Return the [x, y] coordinate for the center point of the cell that contains the specified text.  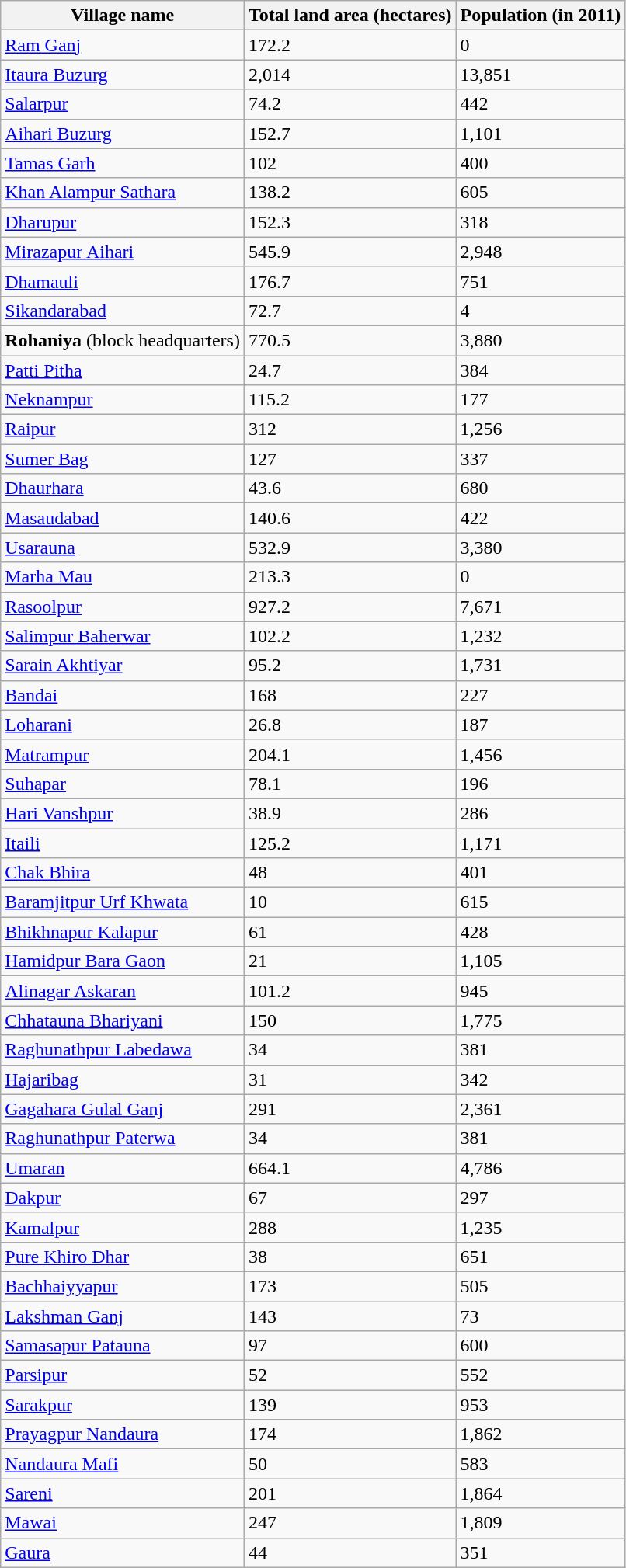
Khan Alampur Sathara [123, 193]
24.7 [350, 370]
127 [350, 459]
1,105 [541, 961]
78.1 [350, 784]
318 [541, 222]
1,232 [541, 636]
286 [541, 813]
Patti Pitha [123, 370]
44 [350, 1552]
342 [541, 1080]
2,948 [541, 252]
72.7 [350, 311]
1,864 [541, 1493]
213.3 [350, 577]
1,809 [541, 1523]
Bachhaiyyapur [123, 1286]
770.5 [350, 340]
Alinagar Askaran [123, 991]
1,101 [541, 134]
Matrampur [123, 754]
751 [541, 281]
227 [541, 695]
Neknampur [123, 400]
Total land area (hectares) [350, 16]
168 [350, 695]
Village name [123, 16]
Raghunathpur Paterwa [123, 1139]
140.6 [350, 518]
Sareni [123, 1493]
384 [541, 370]
Itaura Buzurg [123, 75]
Chhatauna Bhariyani [123, 1020]
7,671 [541, 607]
Dhaurhara [123, 488]
139 [350, 1405]
Itaili [123, 843]
Tamas Garh [123, 163]
1,731 [541, 666]
4,786 [541, 1168]
Raipur [123, 429]
297 [541, 1198]
Baramjitpur Urf Khwata [123, 902]
1,775 [541, 1020]
1,862 [541, 1434]
Dhamauli [123, 281]
Marha Mau [123, 577]
428 [541, 932]
196 [541, 784]
401 [541, 873]
Dakpur [123, 1198]
38 [350, 1257]
291 [350, 1109]
Umaran [123, 1168]
174 [350, 1434]
1,256 [541, 429]
26.8 [350, 725]
337 [541, 459]
680 [541, 488]
204.1 [350, 754]
Bhikhnapur Kalapur [123, 932]
74.2 [350, 104]
247 [350, 1523]
2,014 [350, 75]
Mirazapur Aihari [123, 252]
351 [541, 1552]
102 [350, 163]
Mawai [123, 1523]
953 [541, 1405]
Lakshman Ganj [123, 1316]
31 [350, 1080]
442 [541, 104]
172.2 [350, 45]
43.6 [350, 488]
143 [350, 1316]
Rohaniya (block headquarters) [123, 340]
Prayagpur Nandaura [123, 1434]
288 [350, 1227]
532.9 [350, 548]
102.2 [350, 636]
Salimpur Baherwar [123, 636]
664.1 [350, 1168]
152.7 [350, 134]
400 [541, 163]
Parsipur [123, 1375]
Aihari Buzurg [123, 134]
73 [541, 1316]
13,851 [541, 75]
3,880 [541, 340]
927.2 [350, 607]
97 [350, 1346]
Dharupur [123, 222]
Hajaribag [123, 1080]
101.2 [350, 991]
Masaudabad [123, 518]
Hari Vanshpur [123, 813]
545.9 [350, 252]
115.2 [350, 400]
138.2 [350, 193]
21 [350, 961]
176.7 [350, 281]
125.2 [350, 843]
3,380 [541, 548]
Gaura [123, 1552]
61 [350, 932]
583 [541, 1464]
Pure Khiro Dhar [123, 1257]
38.9 [350, 813]
Chak Bhira [123, 873]
Population (in 2011) [541, 16]
505 [541, 1286]
422 [541, 518]
50 [350, 1464]
615 [541, 902]
1,456 [541, 754]
Rasoolpur [123, 607]
2,361 [541, 1109]
150 [350, 1020]
312 [350, 429]
Sikandarabad [123, 311]
552 [541, 1375]
Kamalpur [123, 1227]
Nandaura Mafi [123, 1464]
Suhapar [123, 784]
1,235 [541, 1227]
10 [350, 902]
201 [350, 1493]
945 [541, 991]
Sarain Akhtiyar [123, 666]
600 [541, 1346]
67 [350, 1198]
173 [350, 1286]
Raghunathpur Labedawa [123, 1050]
52 [350, 1375]
187 [541, 725]
Loharani [123, 725]
Sarakpur [123, 1405]
4 [541, 311]
1,171 [541, 843]
Salarpur [123, 104]
95.2 [350, 666]
Bandai [123, 695]
177 [541, 400]
152.3 [350, 222]
Hamidpur Bara Gaon [123, 961]
Ram Ganj [123, 45]
Gagahara Gulal Ganj [123, 1109]
48 [350, 873]
Usarauna [123, 548]
Samasapur Patauna [123, 1346]
605 [541, 193]
Sumer Bag [123, 459]
651 [541, 1257]
